Provide the (X, Y) coordinate of the cell's center where the given text is located.  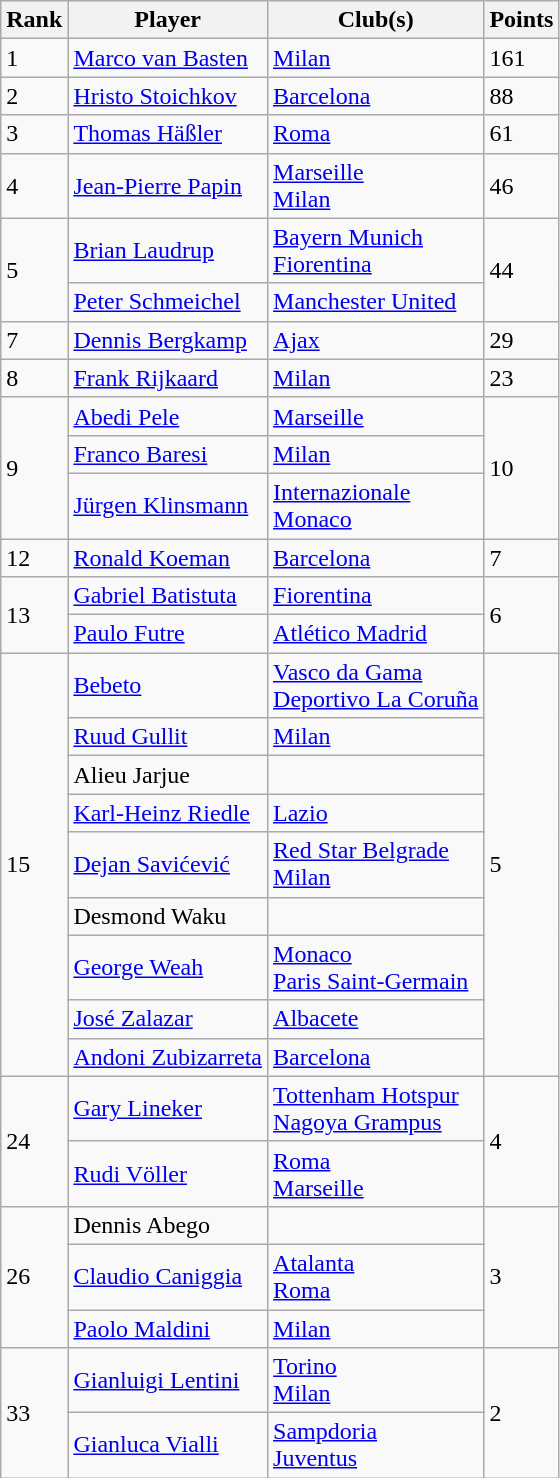
8 (34, 378)
161 (522, 58)
Player (168, 20)
Dejan Savićević (168, 864)
Gianluca Vialli (168, 1446)
9 (34, 468)
Red Star Belgrade Milan (376, 864)
Franco Baresi (168, 454)
Gabriel Batistuta (168, 596)
44 (522, 270)
Peter Schmeichel (168, 302)
Desmond Waku (168, 916)
José Zalazar (168, 1019)
Abedi Pele (168, 416)
Gary Lineker (168, 1108)
Roma Marseille (376, 1174)
Rudi Völler (168, 1174)
Jean-Pierre Papin (168, 186)
Jürgen Klinsmann (168, 506)
Roma (376, 134)
33 (34, 1413)
Frank Rijkaard (168, 378)
Marseille (376, 416)
88 (522, 96)
Vasco da Gama Deportivo La Coruña (376, 686)
Albacete (376, 1019)
46 (522, 186)
Thomas Häßler (168, 134)
Ronald Koeman (168, 557)
Paulo Futre (168, 634)
Karl-Heinz Riedle (168, 813)
29 (522, 340)
Monaco Paris Saint-Germain (376, 968)
Claudio Caniggia (168, 1276)
Sampdoria Juventus (376, 1446)
26 (34, 1276)
George Weah (168, 968)
Torino Milan (376, 1380)
Atlético Madrid (376, 634)
Marseille Milan (376, 186)
Ajax (376, 340)
24 (34, 1141)
Fiorentina (376, 596)
Paolo Maldini (168, 1329)
Gianluigi Lentini (168, 1380)
61 (522, 134)
Brian Laudrup (168, 250)
Atalanta Roma (376, 1276)
Bebeto (168, 686)
Dennis Abego (168, 1225)
Andoni Zubizarreta (168, 1057)
Manchester United (376, 302)
1 (34, 58)
Club(s) (376, 20)
Lazio (376, 813)
10 (522, 468)
15 (34, 865)
Alieu Jarjue (168, 775)
Internazionale Monaco (376, 506)
Marco van Basten (168, 58)
Ruud Gullit (168, 737)
Dennis Bergkamp (168, 340)
Points (522, 20)
Rank (34, 20)
Bayern Munich Fiorentina (376, 250)
Tottenham Hotspur Nagoya Grampus (376, 1108)
23 (522, 378)
13 (34, 615)
Hristo Stoichkov (168, 96)
6 (522, 615)
12 (34, 557)
